From the cell containing the given text, extract its center point as (X, Y) coordinate. 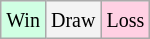
Loss (126, 20)
Win (24, 20)
Draw (72, 20)
